Output the [x, y] coordinate of the center of the cell containing the given text.  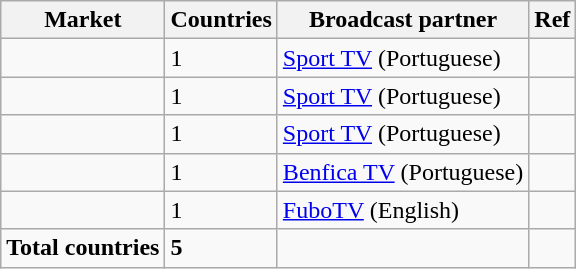
Benfica TV (Portuguese) [402, 172]
5 [221, 248]
Countries [221, 20]
Ref [552, 20]
Total countries [83, 248]
FuboTV (English) [402, 210]
Broadcast partner [402, 20]
Market [83, 20]
